For the text-containing cell, return its midpoint in (X, Y) coordinate format. 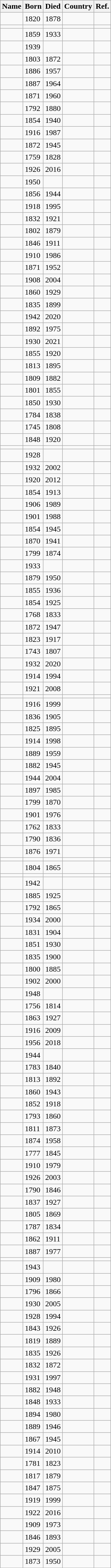
1825 (33, 729)
1866 (53, 1292)
1876 (33, 851)
1899 (53, 304)
1875 (53, 1488)
2012 (53, 480)
1902 (33, 981)
1828 (53, 157)
1971 (53, 851)
1886 (33, 71)
1913 (53, 492)
1987 (53, 132)
1946 (53, 1426)
2021 (53, 341)
1862 (33, 1239)
1809 (33, 378)
1851 (33, 945)
1939 (33, 47)
1796 (33, 1292)
Born (33, 6)
1931 (33, 1377)
1793 (33, 1116)
1802 (33, 231)
1811 (33, 1129)
1905 (53, 717)
1893 (53, 1537)
1989 (53, 504)
1800 (33, 969)
1936 (53, 590)
1831 (33, 932)
1840 (53, 1067)
1975 (53, 329)
2002 (53, 467)
1745 (33, 427)
1787 (33, 1227)
1986 (53, 255)
1856 (33, 194)
1814 (53, 1006)
1867 (33, 1439)
1908 (33, 280)
1808 (53, 427)
1973 (53, 1525)
1756 (33, 1006)
1838 (53, 415)
1869 (53, 1214)
1995 (53, 206)
2009 (53, 1030)
1859 (33, 34)
1837 (33, 1202)
1801 (33, 390)
1768 (33, 615)
1964 (53, 83)
Died (53, 6)
1957 (53, 71)
1807 (53, 652)
1976 (53, 815)
1906 (33, 504)
1947 (53, 627)
1940 (53, 120)
1784 (33, 415)
2018 (53, 1043)
1979 (53, 1165)
2010 (53, 1451)
1781 (33, 1463)
1985 (53, 790)
1998 (53, 741)
1958 (53, 1141)
2003 (53, 1178)
1894 (33, 1414)
1803 (33, 59)
1759 (33, 157)
2008 (53, 688)
1959 (53, 753)
1743 (33, 652)
1904 (53, 932)
Name (12, 6)
1847 (33, 1488)
1834 (53, 1227)
1952 (53, 268)
1863 (33, 1018)
1917 (53, 639)
1783 (33, 1067)
1817 (33, 1475)
1897 (33, 790)
1956 (33, 1043)
1845 (53, 1153)
Ref. (102, 6)
1977 (53, 1251)
1805 (33, 1214)
1988 (53, 516)
1934 (33, 920)
1919 (33, 1500)
1960 (53, 96)
1997 (53, 1377)
1852 (33, 1104)
1762 (33, 827)
1850 (33, 403)
1922 (33, 1513)
1777 (33, 1153)
1880 (53, 108)
1843 (33, 1328)
1819 (33, 1341)
1820 (33, 19)
1878 (53, 19)
1900 (53, 957)
1941 (53, 541)
Country (78, 6)
1804 (33, 867)
